Capture the cell that displays the provided text and extract its [X, Y] central coordinate. 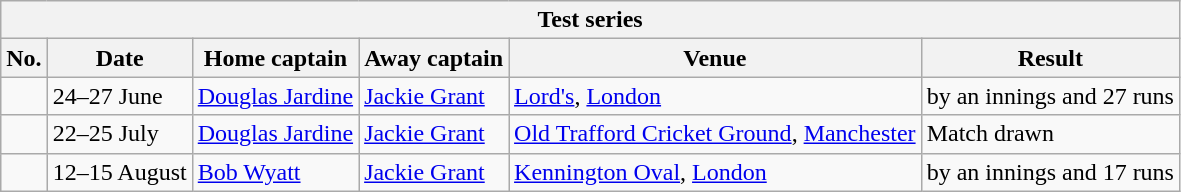
22–25 July [120, 134]
Date [120, 58]
Kennington Oval, London [716, 172]
Test series [590, 20]
Venue [716, 58]
Home captain [275, 58]
Match drawn [1050, 134]
Result [1050, 58]
Lord's, London [716, 96]
No. [24, 58]
12–15 August [120, 172]
Old Trafford Cricket Ground, Manchester [716, 134]
by an innings and 17 runs [1050, 172]
by an innings and 27 runs [1050, 96]
24–27 June [120, 96]
Bob Wyatt [275, 172]
Away captain [434, 58]
